Detect which cell encompasses the target text, then output its (x, y) center coordinate. 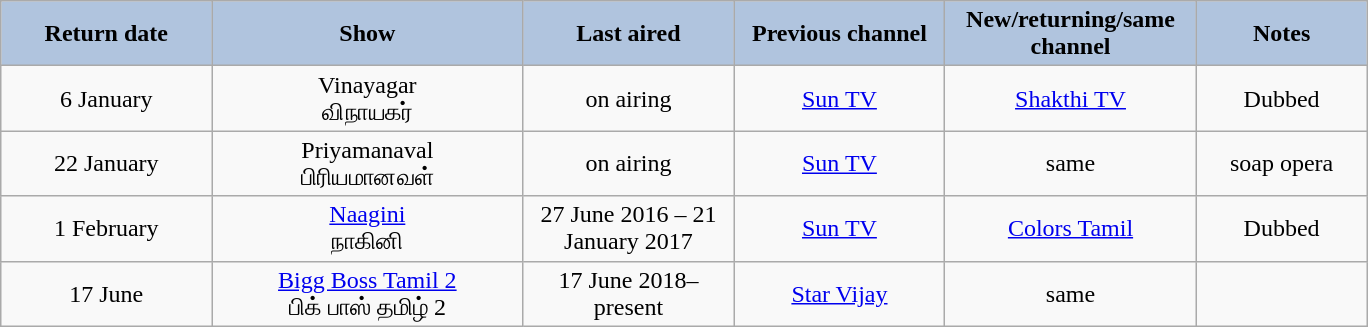
22 January (106, 164)
Last aired (628, 34)
6 January (106, 98)
Colors Tamil (1070, 228)
Star Vijay (840, 294)
Notes (1282, 34)
27 June 2016 – 21 January 2017 (628, 228)
17 June 2018–present (628, 294)
Vinayagar விநாயகர் (368, 98)
Bigg Boss Tamil 2 பிக் பாஸ் தமிழ் 2 (368, 294)
Previous channel (840, 34)
Shakthi TV (1070, 98)
Show (368, 34)
1 February (106, 228)
New/returning/same channel (1070, 34)
Naagini நாகினி (368, 228)
17 June (106, 294)
Return date (106, 34)
soap opera (1282, 164)
Priyamanaval பிரியமானவள் (368, 164)
